Locate the cell with the specified text and output its (X, Y) center coordinate. 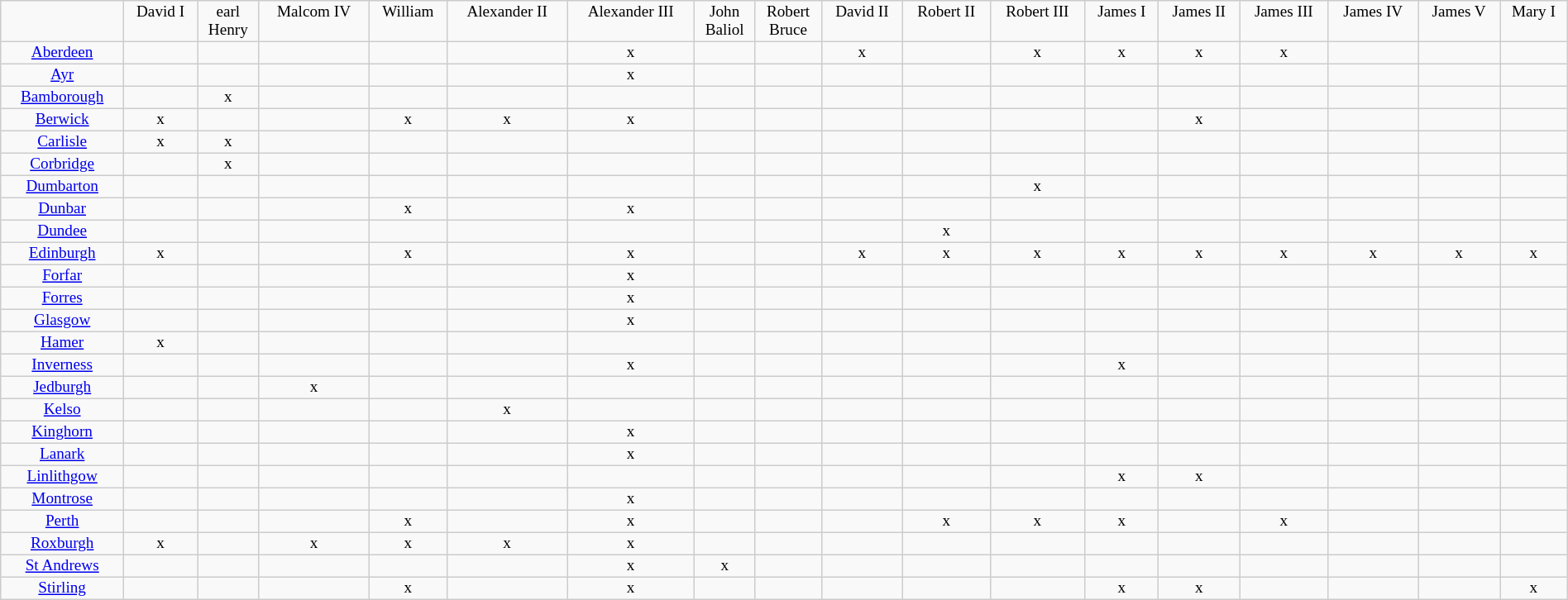
JohnBaliol (724, 21)
David II (862, 21)
Lanark (63, 455)
Montrose (63, 499)
Alexander II (508, 21)
Stirling (63, 588)
Carlisle (63, 142)
Robert III (1037, 21)
St Andrews (63, 565)
RobertBruce (789, 21)
Kinghorn (63, 431)
earlHenry (228, 21)
James V (1459, 21)
Bamborough (63, 98)
Alexander III (631, 21)
Glasgow (63, 321)
Dumbarton (63, 187)
Perth (63, 521)
Dunbar (63, 208)
James III (1284, 21)
Malcom IV (314, 21)
William (409, 21)
Forfar (63, 276)
James IV (1373, 21)
James I (1121, 21)
David I (160, 21)
James II (1199, 21)
Jedburgh (63, 387)
Inverness (63, 365)
Aberdeen (63, 53)
Roxburgh (63, 544)
Corbridge (63, 164)
Hamer (63, 342)
Dundee (63, 231)
Mary I (1534, 21)
Linlithgow (63, 476)
Forres (63, 298)
Edinburgh (63, 253)
Berwick (63, 119)
Robert II (946, 21)
Kelso (63, 410)
Ayr (63, 74)
